Locate the cell with the specified text and output its (X, Y) center coordinate. 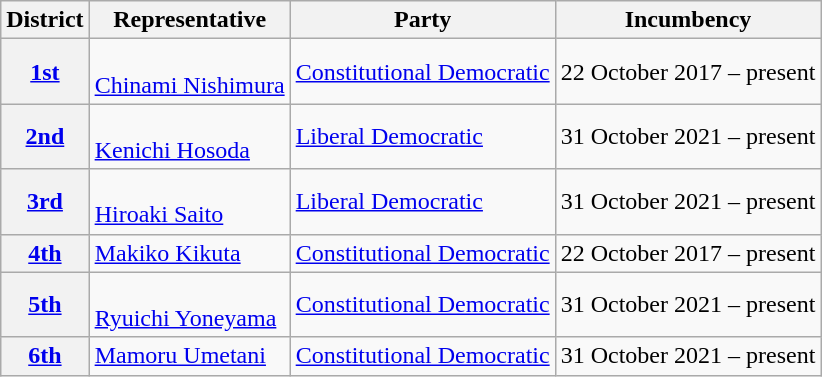
6th (45, 356)
Representative (190, 20)
Makiko Kikuta (190, 253)
Mamoru Umetani (190, 356)
4th (45, 253)
Incumbency (688, 20)
1st (45, 72)
Ryuichi Yoneyama (190, 304)
District (45, 20)
5th (45, 304)
3rd (45, 202)
Kenichi Hosoda (190, 136)
Party (422, 20)
Hiroaki Saito (190, 202)
2nd (45, 136)
Chinami Nishimura (190, 72)
